Return [X, Y] of the center of cell containing provided text 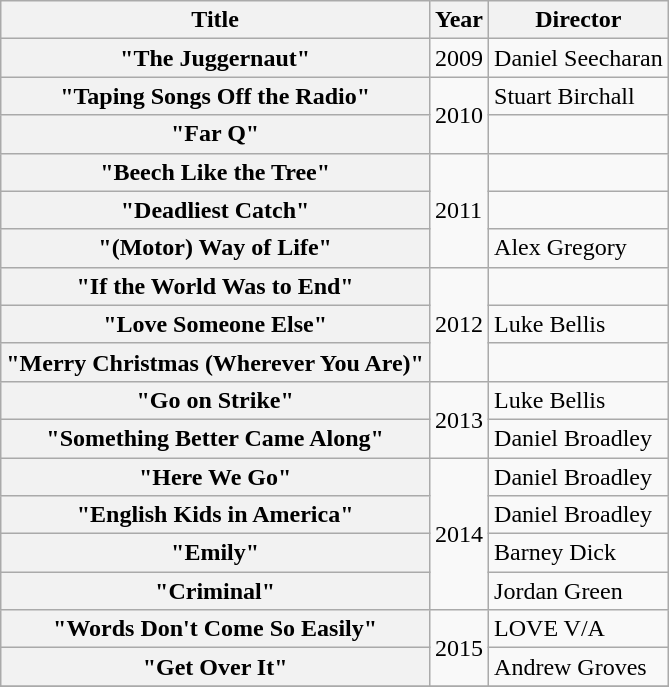
"Here We Go" [216, 477]
"Far Q" [216, 134]
"Emily" [216, 553]
"Love Someone Else" [216, 324]
Director [579, 20]
"If the World Was to End" [216, 286]
Title [216, 20]
"Criminal" [216, 591]
LOVE V/A [579, 629]
2012 [458, 324]
"English Kids in America" [216, 515]
"Deadliest Catch" [216, 210]
"Go on Strike" [216, 400]
2011 [458, 210]
Barney Dick [579, 553]
"Beech Like the Tree" [216, 172]
Stuart Birchall [579, 96]
"The Juggernaut" [216, 58]
"Taping Songs Off the Radio" [216, 96]
Alex Gregory [579, 248]
2010 [458, 115]
2014 [458, 534]
"Merry Christmas (Wherever You Are)" [216, 362]
Year [458, 20]
"Words Don't Come So Easily" [216, 629]
2009 [458, 58]
2013 [458, 419]
Daniel Seecharan [579, 58]
Jordan Green [579, 591]
"Something Better Came Along" [216, 438]
2015 [458, 648]
"(Motor) Way of Life" [216, 248]
Andrew Groves [579, 667]
"Get Over It" [216, 667]
